Detect which cell encompasses the target text, then output its [x, y] center coordinate. 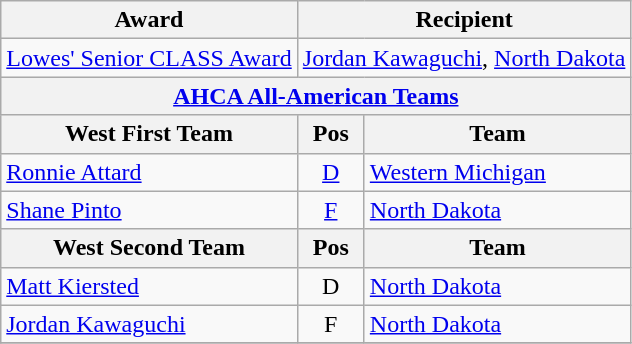
Award [150, 20]
Ronnie Attard [150, 172]
Jordan Kawaguchi, North Dakota [464, 58]
Recipient [464, 20]
Matt Kiersted [150, 286]
West Second Team [150, 248]
Western Michigan [498, 172]
Lowes' Senior CLASS Award [150, 58]
AHCA All-American Teams [316, 96]
West First Team [150, 134]
Shane Pinto [150, 210]
Jordan Kawaguchi [150, 324]
